Pinpoint the cell where the given text exists, returning its (x, y) midpoint coordinate. 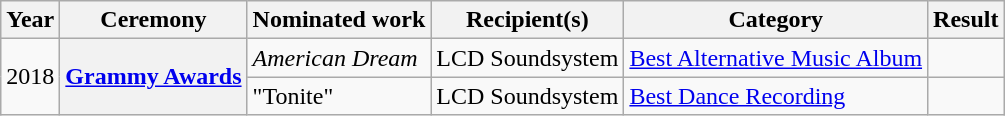
Grammy Awards (154, 77)
Best Alternative Music Album (776, 58)
Category (776, 20)
Result (966, 20)
2018 (30, 77)
Year (30, 20)
Best Dance Recording (776, 96)
Ceremony (154, 20)
Nominated work (339, 20)
Recipient(s) (528, 20)
American Dream (339, 58)
"Tonite" (339, 96)
